Pinpoint the cell where the given text exists, returning its [X, Y] midpoint coordinate. 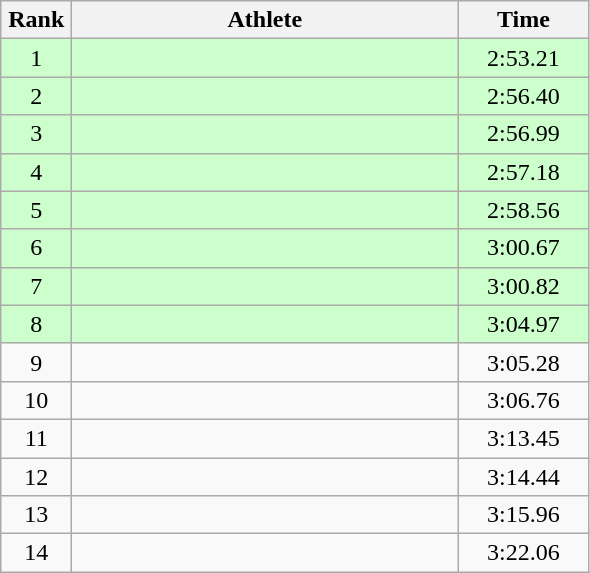
3:00.82 [524, 286]
7 [36, 286]
3:13.45 [524, 438]
2:56.40 [524, 96]
3:05.28 [524, 362]
Time [524, 20]
4 [36, 172]
3:22.06 [524, 553]
5 [36, 210]
6 [36, 248]
14 [36, 553]
3:06.76 [524, 400]
12 [36, 477]
8 [36, 324]
2:58.56 [524, 210]
9 [36, 362]
3:04.97 [524, 324]
Rank [36, 20]
11 [36, 438]
13 [36, 515]
10 [36, 400]
2:56.99 [524, 134]
3 [36, 134]
1 [36, 58]
3:14.44 [524, 477]
2 [36, 96]
3:00.67 [524, 248]
Athlete [265, 20]
2:53.21 [524, 58]
3:15.96 [524, 515]
2:57.18 [524, 172]
